Search for the cell housing the specified text and yield its [x, y] center coordinate. 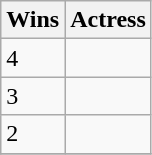
3 [33, 96]
Actress [108, 20]
Wins [33, 20]
2 [33, 134]
4 [33, 58]
